Provide the [X, Y] coordinate of the cell's center where the given text is located.  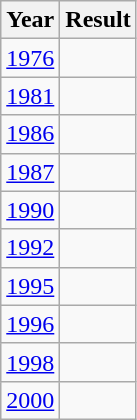
2000 [30, 400]
1990 [30, 210]
1986 [30, 134]
1987 [30, 172]
1976 [30, 58]
1998 [30, 362]
Result [98, 20]
1981 [30, 96]
Year [30, 20]
1995 [30, 286]
1992 [30, 248]
1996 [30, 324]
